Detect which cell encompasses the target text, then output its [X, Y] center coordinate. 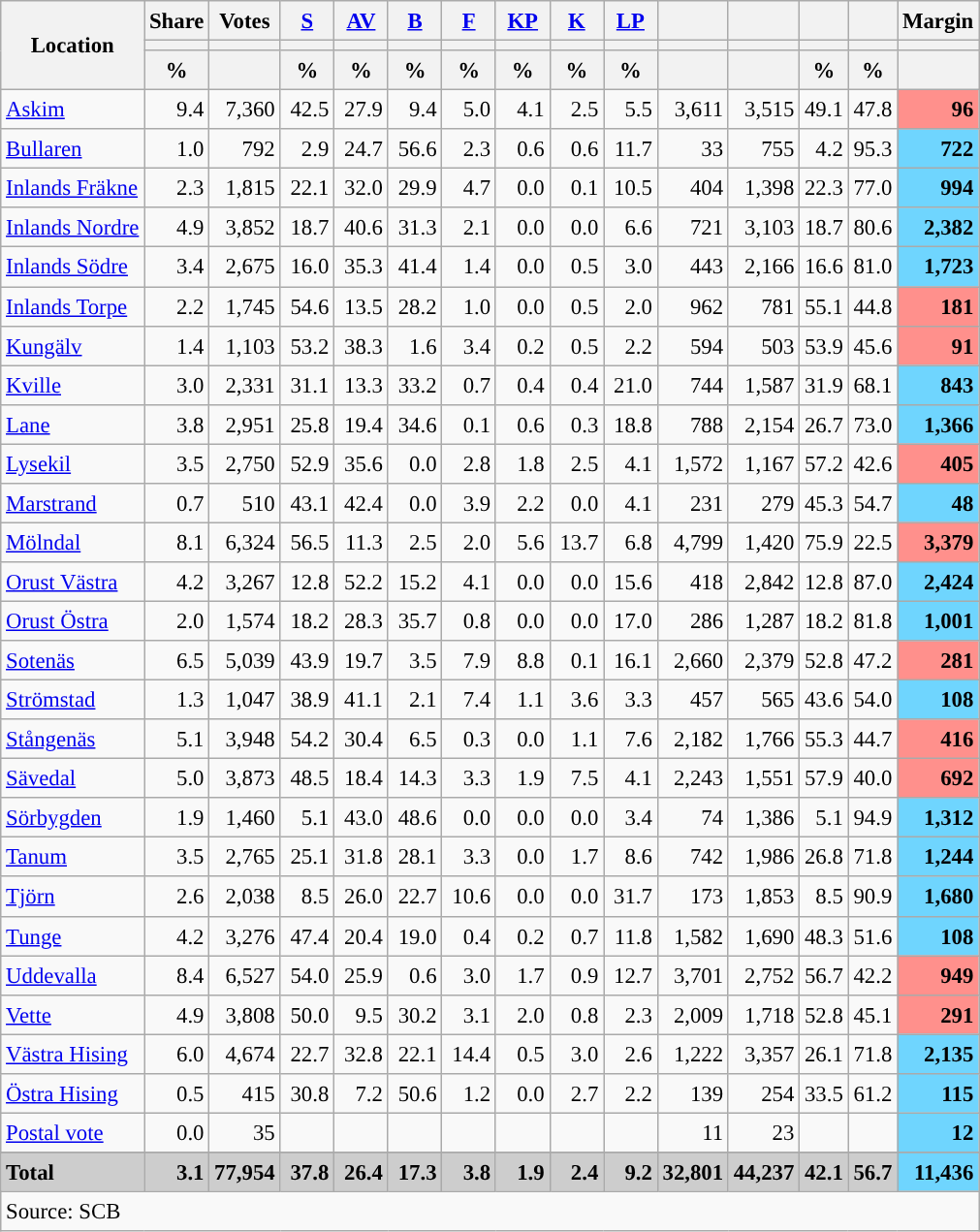
25.1 [307, 857]
Location [73, 46]
Sörbygden [73, 818]
1,718 [764, 1014]
38.3 [362, 345]
Tanum [73, 857]
16.1 [631, 661]
57.9 [824, 779]
35 [244, 1132]
17.0 [631, 620]
3,873 [244, 779]
74 [692, 818]
23 [764, 1132]
1,766 [764, 739]
16.0 [307, 268]
457 [692, 700]
6.0 [176, 1055]
47.2 [872, 661]
52.9 [307, 463]
3.9 [469, 504]
Tunge [73, 936]
AV [362, 21]
7.2 [362, 1093]
13.5 [362, 306]
81.8 [872, 620]
5.5 [631, 111]
Inlands Torpe [73, 306]
Vette [73, 1014]
48.3 [824, 936]
12.7 [631, 975]
45.6 [872, 345]
11.7 [631, 149]
11,436 [938, 1173]
3.6 [577, 700]
3,701 [692, 975]
53.2 [307, 345]
4,674 [244, 1055]
744 [692, 386]
80.6 [872, 227]
843 [938, 386]
48 [938, 504]
1,222 [692, 1055]
994 [938, 188]
27.9 [362, 111]
594 [692, 345]
173 [692, 898]
Lane [73, 425]
31.3 [415, 227]
17.3 [415, 1173]
15.2 [415, 582]
44.7 [872, 739]
4.7 [469, 188]
35.3 [362, 268]
115 [938, 1093]
10.5 [631, 188]
2,842 [764, 582]
418 [692, 582]
3,611 [692, 111]
8.6 [631, 857]
962 [692, 306]
Sävedal [73, 779]
94.9 [872, 818]
43.6 [824, 700]
Inlands Fräkne [73, 188]
53.9 [824, 345]
96 [938, 111]
90.9 [872, 898]
2,765 [244, 857]
75.9 [824, 543]
1,103 [244, 345]
Orust Västra [73, 582]
30.8 [307, 1093]
510 [244, 504]
2,675 [244, 268]
30.4 [362, 739]
19.0 [415, 936]
32,801 [692, 1173]
1.3 [176, 700]
279 [764, 504]
K [577, 21]
22.3 [824, 188]
781 [764, 306]
503 [764, 345]
56.5 [307, 543]
2.9 [307, 149]
77,954 [244, 1173]
77.0 [872, 188]
18.4 [362, 779]
1,853 [764, 898]
2,135 [938, 1055]
788 [692, 425]
47.8 [872, 111]
3,276 [244, 936]
26.0 [362, 898]
416 [938, 739]
755 [764, 149]
1,680 [938, 898]
Stångenäs [73, 739]
1,244 [938, 857]
1.6 [415, 345]
Kungälv [73, 345]
33.2 [415, 386]
18.8 [631, 425]
47.4 [307, 936]
20.4 [362, 936]
2.7 [577, 1093]
8.4 [176, 975]
Västra Hising [73, 1055]
415 [244, 1093]
6,527 [244, 975]
286 [692, 620]
45.3 [824, 504]
35.7 [415, 620]
1,582 [692, 936]
1,460 [244, 818]
291 [938, 1014]
40.0 [872, 779]
34.6 [415, 425]
51.6 [872, 936]
55.3 [824, 739]
1,587 [764, 386]
Tjörn [73, 898]
1,312 [938, 818]
43.1 [307, 504]
19.7 [362, 661]
13.7 [577, 543]
721 [692, 227]
405 [938, 463]
6.8 [631, 543]
8.1 [176, 543]
26.8 [824, 857]
Votes [244, 21]
49.1 [824, 111]
50.0 [307, 1014]
692 [938, 779]
87.0 [872, 582]
21.0 [631, 386]
1,366 [938, 425]
11 [692, 1132]
3,103 [764, 227]
949 [938, 975]
26.4 [362, 1173]
81.0 [872, 268]
42.4 [362, 504]
139 [692, 1093]
32.8 [362, 1055]
15.6 [631, 582]
2,752 [764, 975]
565 [764, 700]
Strömstad [73, 700]
28.2 [415, 306]
35.6 [362, 463]
1,572 [692, 463]
42.1 [824, 1173]
41.4 [415, 268]
14.3 [415, 779]
54.6 [307, 306]
44,237 [764, 1173]
41.1 [362, 700]
7.9 [469, 661]
2.8 [469, 463]
1,723 [938, 268]
9.5 [362, 1014]
9.2 [631, 1173]
11.8 [631, 936]
30.2 [415, 1014]
F [469, 21]
1,551 [764, 779]
2,750 [244, 463]
73.0 [872, 425]
42.2 [872, 975]
29.9 [415, 188]
33.5 [824, 1093]
722 [938, 149]
2,331 [244, 386]
3,357 [764, 1055]
Uddevalla [73, 975]
Postal vote [73, 1132]
Askim [73, 111]
443 [692, 268]
7.4 [469, 700]
61.2 [872, 1093]
2,166 [764, 268]
2.4 [577, 1173]
5.6 [522, 543]
55.1 [824, 306]
43.9 [307, 661]
231 [692, 504]
3,267 [244, 582]
Mölndal [73, 543]
48.5 [307, 779]
Source: SCB [490, 1212]
Marstrand [73, 504]
1,574 [244, 620]
19.4 [362, 425]
6.6 [631, 227]
54.2 [307, 739]
1,287 [764, 620]
1.2 [469, 1093]
68.1 [872, 386]
3,948 [244, 739]
44.8 [872, 306]
8.8 [522, 661]
2,009 [692, 1014]
Share [176, 21]
Kville [73, 386]
7.6 [631, 739]
S [307, 21]
25.8 [307, 425]
KP [522, 21]
404 [692, 188]
22.5 [872, 543]
1,815 [244, 188]
40.6 [362, 227]
1,001 [938, 620]
2,382 [938, 227]
32.0 [362, 188]
50.6 [415, 1093]
Inlands Nordre [73, 227]
48.6 [415, 818]
57.2 [824, 463]
1,167 [764, 463]
1,745 [244, 306]
Margin [938, 21]
2,951 [244, 425]
Inlands Södre [73, 268]
Sotenäs [73, 661]
13.3 [362, 386]
7,360 [244, 111]
1,420 [764, 543]
28.3 [362, 620]
2,660 [692, 661]
16.6 [824, 268]
0.9 [577, 975]
2,038 [244, 898]
25.9 [362, 975]
3,852 [244, 227]
Orust Östra [73, 620]
37.8 [307, 1173]
31.8 [362, 857]
Lysekil [73, 463]
42.6 [872, 463]
42.5 [307, 111]
742 [692, 857]
14.4 [469, 1055]
26.7 [824, 425]
1,386 [764, 818]
1,986 [764, 857]
1,398 [764, 188]
11.3 [362, 543]
2,424 [938, 582]
5,039 [244, 661]
12 [938, 1132]
33 [692, 149]
254 [764, 1093]
26.1 [824, 1055]
10.6 [469, 898]
2,243 [692, 779]
3,808 [244, 1014]
1.8 [522, 463]
31.7 [631, 898]
1,690 [764, 936]
38.9 [307, 700]
B [415, 21]
52.2 [362, 582]
4,799 [692, 543]
95.3 [872, 149]
6,324 [244, 543]
Östra Hising [73, 1093]
56.6 [415, 149]
45.1 [872, 1014]
24.7 [362, 149]
31.1 [307, 386]
2,182 [692, 739]
Total [73, 1173]
54.7 [872, 504]
1,047 [244, 700]
281 [938, 661]
3,515 [764, 111]
7.5 [577, 779]
43.0 [362, 818]
3,379 [938, 543]
91 [938, 345]
2,154 [764, 425]
31.9 [824, 386]
792 [244, 149]
181 [938, 306]
LP [631, 21]
28.1 [415, 857]
2,379 [764, 661]
Bullaren [73, 149]
